Output the (X, Y) coordinate of the center of the cell containing the given text.  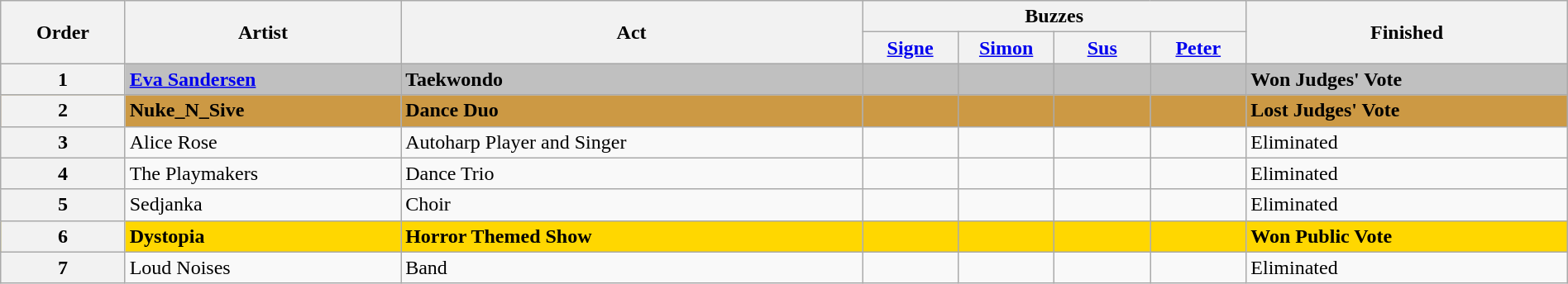
Act (632, 32)
Horror Themed Show (632, 236)
Buzzes (1054, 17)
4 (63, 173)
5 (63, 205)
Choir (632, 205)
Loud Noises (263, 267)
Autoharp Player and Singer (632, 142)
Dance Trio (632, 173)
Taekwondo (632, 79)
Signe (911, 48)
Nuke_N_Sive (263, 111)
1 (63, 79)
The Playmakers (263, 173)
Lost Judges' Vote (1407, 111)
Band (632, 267)
Won Judges' Vote (1407, 79)
Finished (1407, 32)
Simon (1006, 48)
Order (63, 32)
Won Public Vote (1407, 236)
Artist (263, 32)
Sedjanka (263, 205)
Eva Sandersen (263, 79)
2 (63, 111)
Dystopia (263, 236)
7 (63, 267)
3 (63, 142)
Peter (1198, 48)
Dance Duo (632, 111)
6 (63, 236)
Alice Rose (263, 142)
Sus (1102, 48)
